Identify which cell holds the provided text, then report its (X, Y) central coordinate. 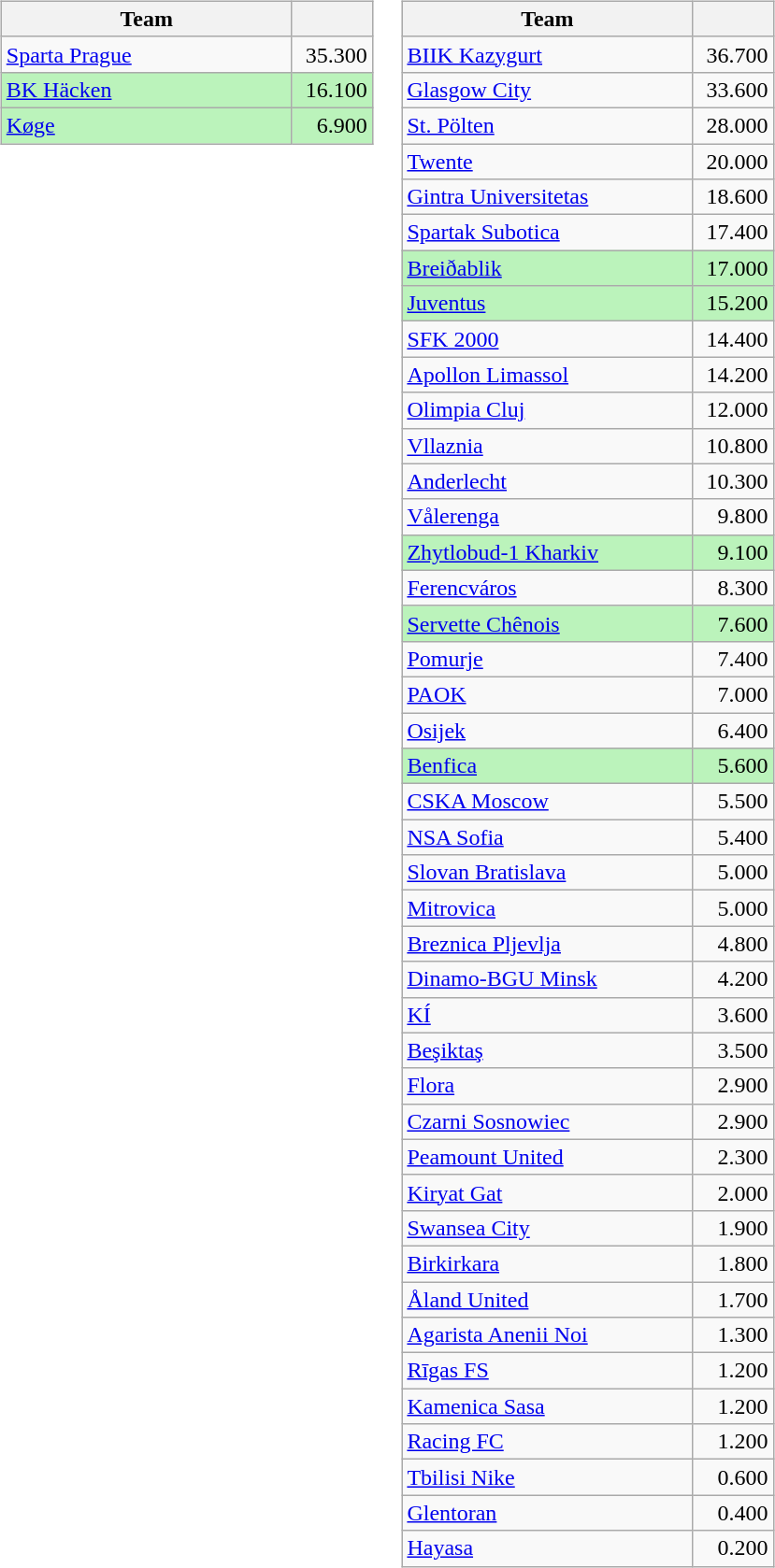
7.400 (733, 659)
Benfica (548, 766)
Ferencváros (548, 588)
Breiðablik (548, 268)
33.600 (733, 90)
Zhytlobud-1 Kharkiv (548, 552)
4.800 (733, 944)
SFK 2000 (548, 339)
0.200 (733, 1548)
4.200 (733, 979)
Åland United (548, 1300)
Anderlecht (548, 481)
6.900 (332, 125)
Mitrovica (548, 908)
St. Pölten (548, 125)
Apollon Limassol (548, 375)
Servette Chênois (548, 623)
Agarista Anenii Noi (548, 1335)
5.400 (733, 837)
8.300 (733, 588)
Olimpia Cluj (548, 410)
KÍ (548, 1015)
10.800 (733, 446)
BIIK Kazygurt (548, 54)
BK Häcken (146, 90)
Beşiktaş (548, 1050)
PAOK (548, 694)
6.400 (733, 730)
16.100 (332, 90)
Pomurje (548, 659)
CSKA Moscow (548, 802)
12.000 (733, 410)
0.600 (733, 1477)
2.000 (733, 1192)
Gintra Universitetas (548, 197)
Juventus (548, 304)
Rīgas FS (548, 1371)
Spartak Subotica (548, 233)
7.000 (733, 694)
5.500 (733, 802)
10.300 (733, 481)
20.000 (733, 162)
1.800 (733, 1263)
9.100 (733, 552)
0.400 (733, 1513)
Racing FC (548, 1442)
Køge (146, 125)
9.800 (733, 517)
18.600 (733, 197)
35.300 (332, 54)
36.700 (733, 54)
Kiryat Gat (548, 1192)
Vllaznia (548, 446)
28.000 (733, 125)
7.600 (733, 623)
Czarni Sosnowiec (548, 1121)
15.200 (733, 304)
Glasgow City (548, 90)
Osijek (548, 730)
Birkirkara (548, 1263)
Flora (548, 1086)
Twente (548, 162)
5.600 (733, 766)
1.300 (733, 1335)
NSA Sofia (548, 837)
1.700 (733, 1300)
Glentoran (548, 1513)
Dinamo-BGU Minsk (548, 979)
Vålerenga (548, 517)
Swansea City (548, 1228)
17.400 (733, 233)
Sparta Prague (146, 54)
3.600 (733, 1015)
2.300 (733, 1157)
14.400 (733, 339)
Kamenica Sasa (548, 1406)
Tbilisi Nike (548, 1477)
Breznica Pljevlja (548, 944)
3.500 (733, 1050)
1.900 (733, 1228)
Hayasa (548, 1548)
17.000 (733, 268)
Slovan Bratislava (548, 873)
Peamount United (548, 1157)
14.200 (733, 375)
